Identify which cell holds the provided text, then report its (x, y) central coordinate. 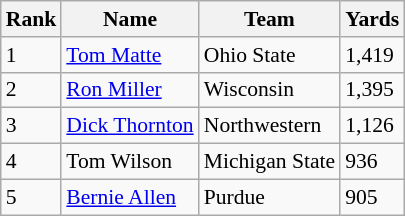
Tom Matte (130, 55)
5 (32, 197)
Dick Thornton (130, 126)
1,395 (372, 90)
1,126 (372, 126)
3 (32, 126)
Yards (372, 19)
Team (270, 19)
905 (372, 197)
Tom Wilson (130, 162)
Northwestern (270, 126)
Bernie Allen (130, 197)
2 (32, 90)
1,419 (372, 55)
1 (32, 55)
Purdue (270, 197)
Ohio State (270, 55)
Name (130, 19)
936 (372, 162)
Ron Miller (130, 90)
4 (32, 162)
Wisconsin (270, 90)
Michigan State (270, 162)
Rank (32, 19)
